Return [X, Y] of the center of cell containing provided text 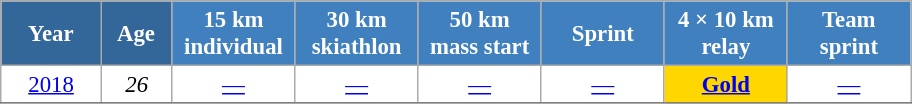
30 km skiathlon [356, 34]
Gold [726, 85]
50 km mass start [480, 34]
4 × 10 km relay [726, 34]
2018 [52, 85]
15 km individual [234, 34]
Age [136, 34]
Team sprint [848, 34]
Year [52, 34]
26 [136, 85]
Sprint [602, 34]
